Determine the [x, y] coordinate at the center of the cell enclosing the given text.  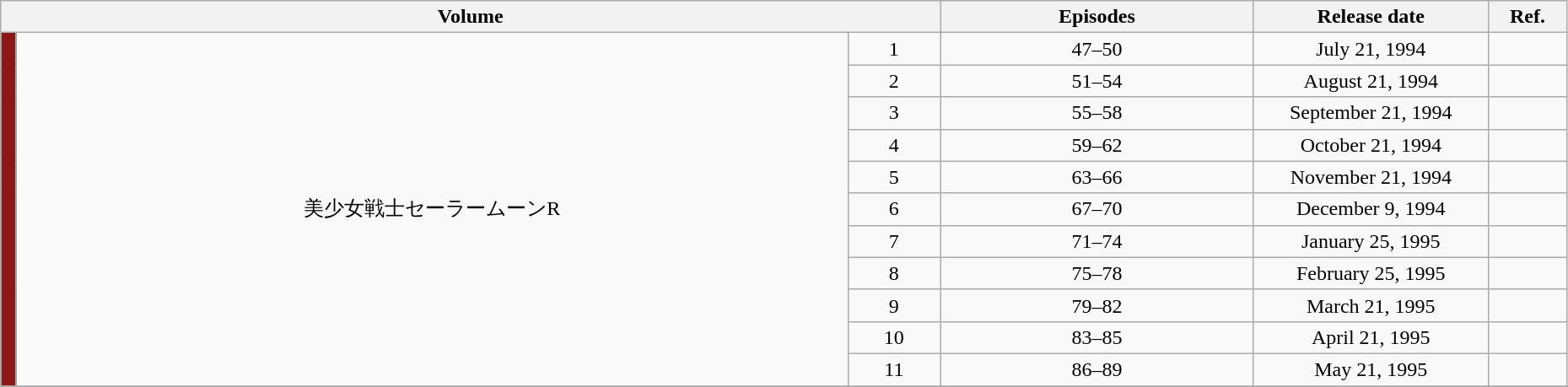
Episodes [1097, 17]
5 [894, 177]
美少女戦士セーラームーンR [432, 209]
55–58 [1097, 113]
75–78 [1097, 273]
2 [894, 81]
August 21, 1994 [1371, 81]
59–62 [1097, 145]
3 [894, 113]
7 [894, 241]
March 21, 1995 [1371, 305]
51–54 [1097, 81]
47–50 [1097, 49]
9 [894, 305]
1 [894, 49]
11 [894, 369]
10 [894, 337]
Volume [471, 17]
May 21, 1995 [1371, 369]
86–89 [1097, 369]
February 25, 1995 [1371, 273]
6 [894, 209]
October 21, 1994 [1371, 145]
January 25, 1995 [1371, 241]
Release date [1371, 17]
December 9, 1994 [1371, 209]
Ref. [1528, 17]
8 [894, 273]
4 [894, 145]
63–66 [1097, 177]
71–74 [1097, 241]
September 21, 1994 [1371, 113]
November 21, 1994 [1371, 177]
67–70 [1097, 209]
April 21, 1995 [1371, 337]
July 21, 1994 [1371, 49]
79–82 [1097, 305]
83–85 [1097, 337]
